From the cell containing the given text, extract its center point as (X, Y) coordinate. 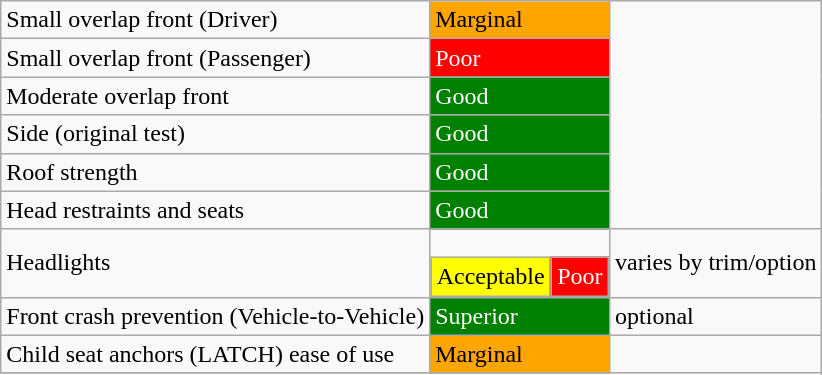
Child seat anchors (LATCH) ease of use (216, 354)
Superior (520, 316)
Head restraints and seats (216, 210)
Roof strength (216, 172)
Moderate overlap front (216, 96)
optional (716, 316)
Small overlap front (Driver) (216, 20)
Acceptable (490, 277)
Small overlap front (Passenger) (216, 58)
Side (original test) (216, 134)
Acceptable Poor (520, 263)
Front crash prevention (Vehicle-to-Vehicle) (216, 316)
Headlights (216, 263)
varies by trim/option (716, 263)
